Pinpoint the cell where the given text exists, returning its [x, y] midpoint coordinate. 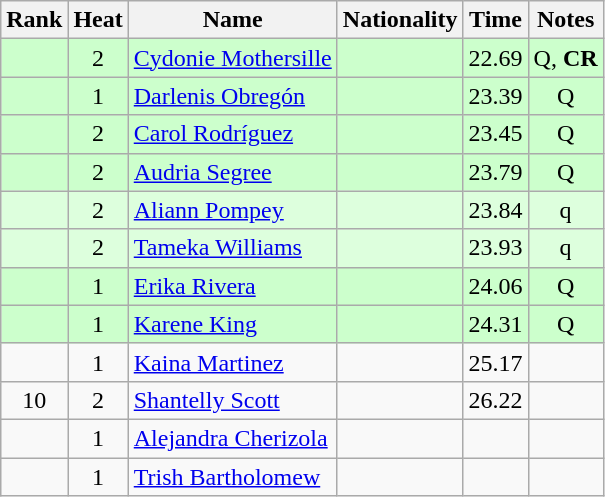
24.31 [496, 324]
23.79 [496, 172]
26.22 [496, 400]
Nationality [400, 20]
Heat [98, 20]
24.06 [496, 286]
22.69 [496, 58]
23.93 [496, 248]
Time [496, 20]
Name [232, 20]
Darlenis Obregón [232, 96]
Rank [34, 20]
Karene King [232, 324]
23.45 [496, 134]
10 [34, 400]
23.39 [496, 96]
25.17 [496, 362]
Erika Rivera [232, 286]
Carol Rodríguez [232, 134]
23.84 [496, 210]
Notes [566, 20]
Audria Segree [232, 172]
Kaina Martinez [232, 362]
Q, CR [566, 58]
Aliann Pompey [232, 210]
Shantelly Scott [232, 400]
Trish Bartholomew [232, 477]
Cydonie Mothersille [232, 58]
Tameka Williams [232, 248]
Alejandra Cherizola [232, 438]
